Return (x, y) of the center of cell containing provided text 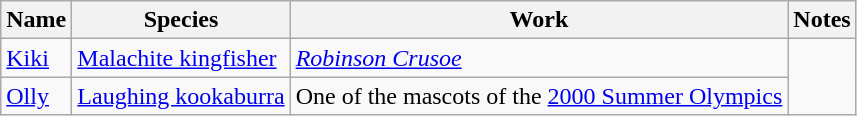
Malachite kingfisher (181, 58)
Robinson Crusoe (539, 58)
Work (539, 20)
Notes (822, 20)
Name (36, 20)
One of the mascots of the 2000 Summer Olympics (539, 96)
Olly (36, 96)
Species (181, 20)
Laughing kookaburra (181, 96)
Kiki (36, 58)
